From the cell containing the given text, extract its center point as (X, Y) coordinate. 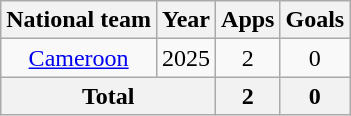
Goals (315, 20)
Apps (248, 20)
2025 (186, 58)
Cameroon (79, 58)
Year (186, 20)
Total (108, 96)
National team (79, 20)
